Scan for the cell matching the given text and deliver its (x, y) coordinate at center. 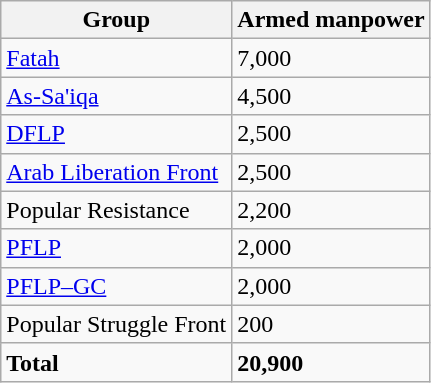
20,900 (331, 362)
Popular Resistance (116, 210)
Total (116, 362)
As-Sa'iqa (116, 96)
200 (331, 324)
DFLP (116, 134)
7,000 (331, 58)
PFLP (116, 248)
Arab Liberation Front (116, 172)
Popular Struggle Front (116, 324)
Armed manpower (331, 20)
Fatah (116, 58)
4,500 (331, 96)
Group (116, 20)
PFLP–GC (116, 286)
2,200 (331, 210)
